For the text-containing cell, return its midpoint in [x, y] coordinate format. 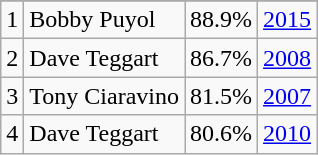
1 [12, 20]
2015 [288, 20]
Bobby Puyol [104, 20]
80.6% [220, 134]
81.5% [220, 96]
2007 [288, 96]
88.9% [220, 20]
2 [12, 58]
2008 [288, 58]
2010 [288, 134]
4 [12, 134]
86.7% [220, 58]
3 [12, 96]
Tony Ciaravino [104, 96]
